Determine the [X, Y] coordinate at the center of the cell enclosing the given text.  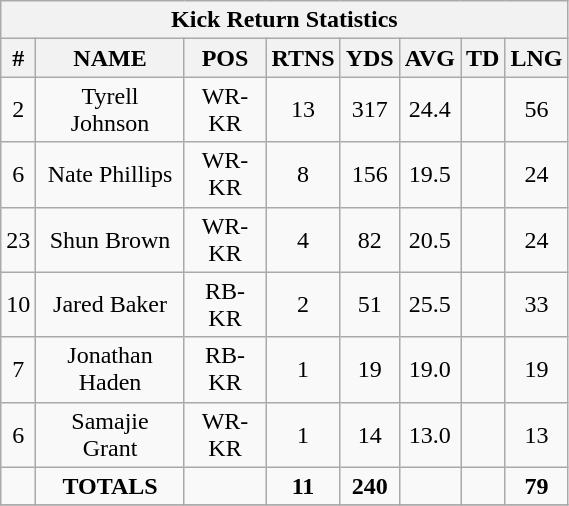
10 [18, 304]
13.0 [430, 434]
POS [225, 58]
RTNS [303, 58]
156 [370, 174]
19.5 [430, 174]
82 [370, 240]
51 [370, 304]
Kick Return Statistics [284, 20]
20.5 [430, 240]
23 [18, 240]
317 [370, 110]
4 [303, 240]
YDS [370, 58]
24.4 [430, 110]
TOTALS [110, 486]
TD [483, 58]
NAME [110, 58]
LNG [536, 58]
AVG [430, 58]
7 [18, 370]
Nate Phillips [110, 174]
# [18, 58]
14 [370, 434]
11 [303, 486]
25.5 [430, 304]
19.0 [430, 370]
56 [536, 110]
Jonathan Haden [110, 370]
Shun Brown [110, 240]
Jared Baker [110, 304]
33 [536, 304]
240 [370, 486]
Samajie Grant [110, 434]
Tyrell Johnson [110, 110]
79 [536, 486]
8 [303, 174]
